Scan for the cell matching the given text and deliver its [X, Y] coordinate at center. 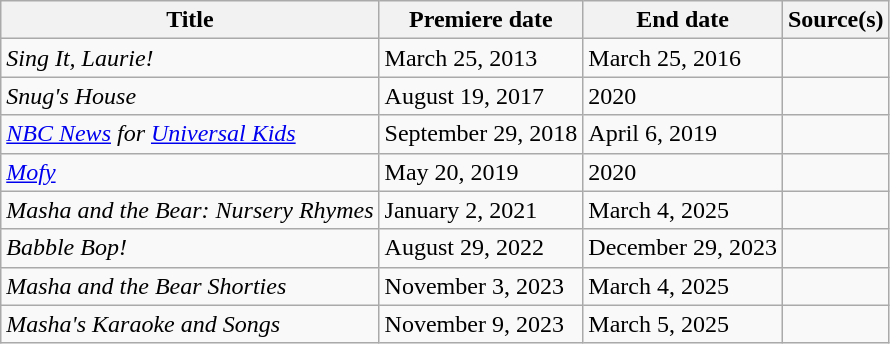
March 25, 2016 [683, 58]
Masha and the Bear: Nursery Rhymes [190, 210]
December 29, 2023 [683, 248]
Premiere date [481, 20]
January 2, 2021 [481, 210]
Masha and the Bear Shorties [190, 286]
November 9, 2023 [481, 324]
April 6, 2019 [683, 134]
Title [190, 20]
Mofy [190, 172]
August 29, 2022 [481, 248]
Masha's Karaoke and Songs [190, 324]
Sing It, Laurie! [190, 58]
May 20, 2019 [481, 172]
Babble Bop! [190, 248]
NBC News for Universal Kids [190, 134]
Snug's House [190, 96]
November 3, 2023 [481, 286]
August 19, 2017 [481, 96]
End date [683, 20]
March 25, 2013 [481, 58]
March 5, 2025 [683, 324]
September 29, 2018 [481, 134]
Source(s) [836, 20]
